Extract the [x, y] coordinate from the center of the cell holding the provided text.  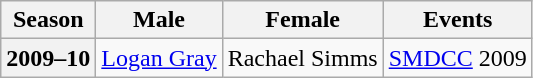
SMDCC 2009 [458, 58]
2009–10 [48, 58]
Events [458, 20]
Male [159, 20]
Season [48, 20]
Female [302, 20]
Rachael Simms [302, 58]
Logan Gray [159, 58]
